Search for the cell housing the specified text and yield its (x, y) center coordinate. 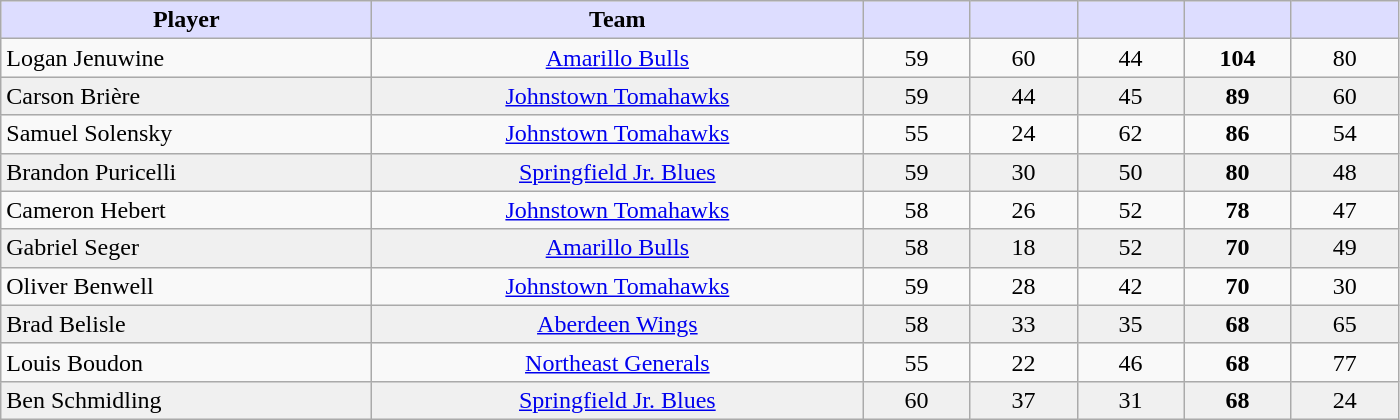
54 (1344, 134)
Brad Belisle (186, 324)
Gabriel Seger (186, 248)
Cameron Hebert (186, 210)
49 (1344, 248)
Ben Schmidling (186, 400)
62 (1130, 134)
22 (1024, 362)
Northeast Generals (618, 362)
Oliver Benwell (186, 286)
Brandon Puricelli (186, 172)
86 (1238, 134)
65 (1344, 324)
78 (1238, 210)
Louis Boudon (186, 362)
42 (1130, 286)
26 (1024, 210)
77 (1344, 362)
Team (618, 20)
45 (1130, 96)
35 (1130, 324)
Samuel Solensky (186, 134)
Carson Brière (186, 96)
Player (186, 20)
50 (1130, 172)
18 (1024, 248)
Aberdeen Wings (618, 324)
89 (1238, 96)
33 (1024, 324)
28 (1024, 286)
46 (1130, 362)
48 (1344, 172)
104 (1238, 58)
31 (1130, 400)
Logan Jenuwine (186, 58)
47 (1344, 210)
37 (1024, 400)
